For the text-containing cell, return its midpoint in (x, y) coordinate format. 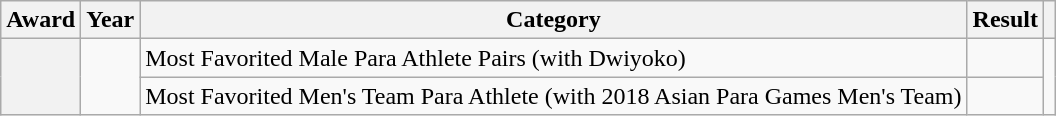
Most Favorited Men's Team Para Athlete (with 2018 Asian Para Games Men's Team) (554, 96)
Award (41, 20)
Category (554, 20)
Year (110, 20)
Most Favorited Male Para Athlete Pairs (with Dwiyoko) (554, 58)
Result (1005, 20)
